Find where the given text appears and provide that cell's center as [X, Y] coordinate. 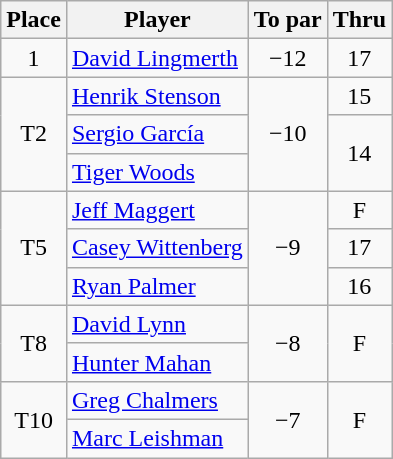
Sergio García [157, 134]
Henrik Stenson [157, 96]
To par [288, 20]
Greg Chalmers [157, 400]
−12 [288, 58]
1 [34, 58]
Player [157, 20]
David Lingmerth [157, 58]
Hunter Mahan [157, 362]
−7 [288, 419]
T5 [34, 248]
14 [359, 153]
Place [34, 20]
Ryan Palmer [157, 286]
T10 [34, 419]
−10 [288, 134]
15 [359, 96]
Jeff Maggert [157, 210]
Marc Leishman [157, 438]
16 [359, 286]
−8 [288, 343]
David Lynn [157, 324]
Casey Wittenberg [157, 248]
Tiger Woods [157, 172]
T2 [34, 134]
−9 [288, 248]
Thru [359, 20]
T8 [34, 343]
